Search for the cell housing the specified text and yield its [X, Y] center coordinate. 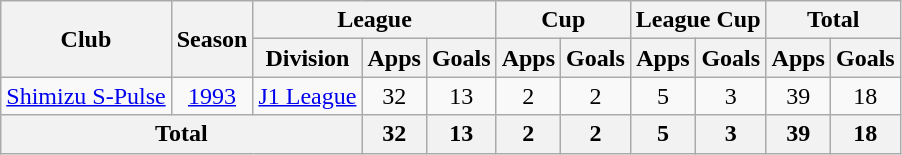
League [374, 20]
Cup [563, 20]
Season [212, 39]
Division [308, 58]
1993 [212, 96]
League Cup [698, 20]
Club [86, 39]
Shimizu S-Pulse [86, 96]
J1 League [308, 96]
